Find where the given text appears and provide that cell's center as (X, Y) coordinate. 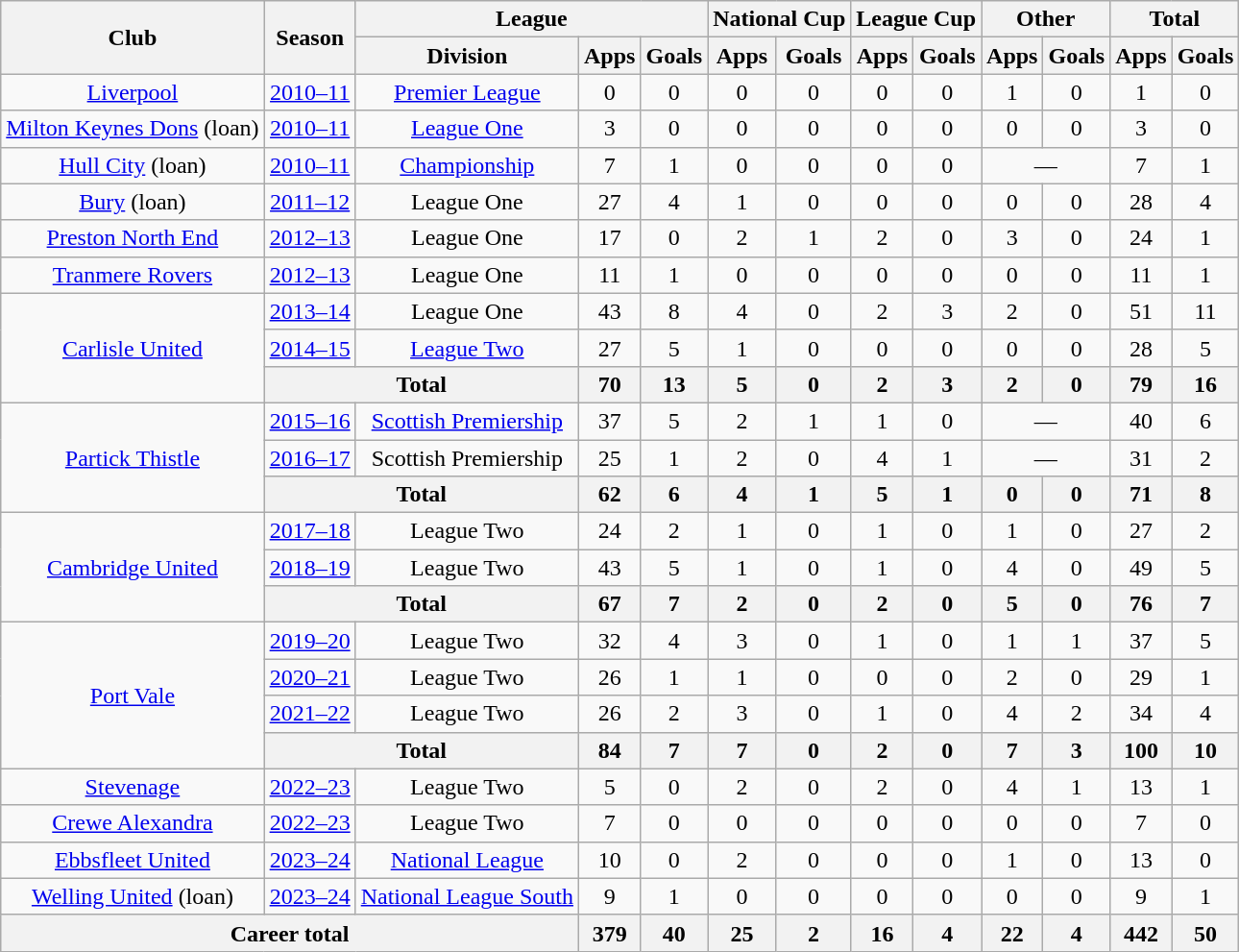
Liverpool (133, 92)
29 (1141, 677)
Port Vale (133, 696)
Season (309, 37)
Hull City (loan) (133, 165)
Other (1046, 19)
71 (1141, 495)
League (532, 19)
31 (1141, 458)
79 (1141, 384)
49 (1141, 568)
National League (467, 860)
Ebbsfleet United (133, 860)
2011–12 (309, 202)
2016–17 (309, 458)
2021–22 (309, 714)
Club (133, 37)
Preston North End (133, 238)
National League South (467, 896)
50 (1205, 933)
70 (610, 384)
2015–16 (309, 421)
2019–20 (309, 641)
Championship (467, 165)
2017–18 (309, 531)
Career total (290, 933)
Stevenage (133, 787)
Milton Keynes Dons (loan) (133, 129)
National Cup (780, 19)
84 (610, 750)
2014–15 (309, 348)
62 (610, 495)
51 (1141, 311)
442 (1141, 933)
2020–21 (309, 677)
Tranmere Rovers (133, 275)
Division (467, 56)
22 (1012, 933)
Carlisle United (133, 348)
2018–19 (309, 568)
100 (1141, 750)
Premier League (467, 92)
2013–14 (309, 311)
34 (1141, 714)
32 (610, 641)
Crewe Alexandra (133, 823)
379 (610, 933)
17 (610, 238)
Partick Thistle (133, 457)
67 (610, 604)
League Cup (916, 19)
Welling United (loan) (133, 896)
Bury (loan) (133, 202)
76 (1141, 604)
Cambridge United (133, 568)
